Scan for the cell matching the given text and deliver its [x, y] coordinate at center. 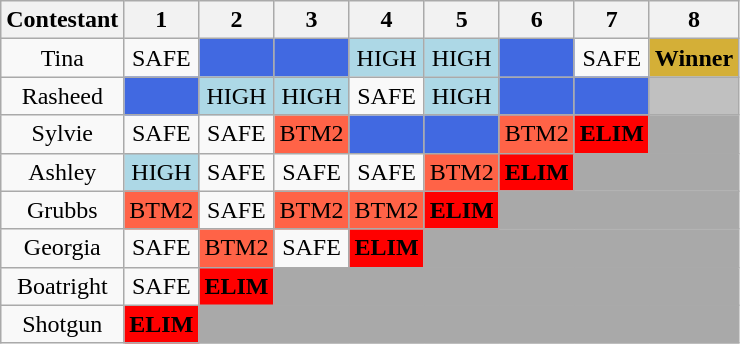
Contestant [62, 20]
7 [612, 20]
2 [236, 20]
Boatright [62, 286]
Grubbs [62, 210]
Ashley [62, 172]
5 [462, 20]
3 [312, 20]
6 [536, 20]
Sylvie [62, 134]
Shotgun [62, 324]
Rasheed [62, 96]
8 [694, 20]
Georgia [62, 248]
Tina [62, 58]
Winner [694, 58]
4 [386, 20]
1 [162, 20]
